Find where the given text appears and provide that cell's center as (X, Y) coordinate. 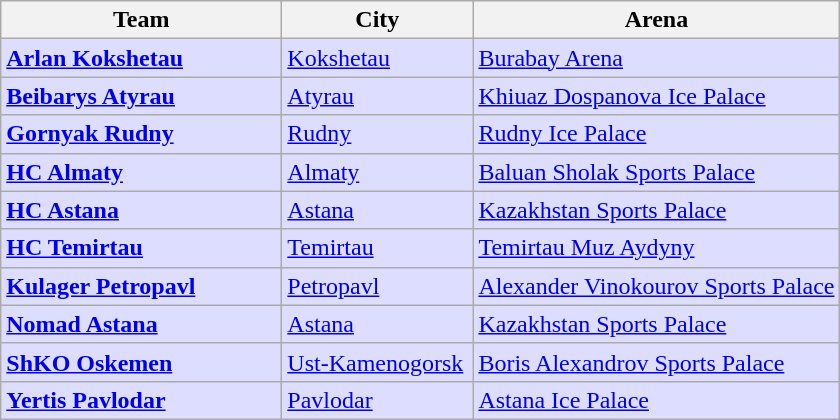
Kokshetau (378, 58)
Kulager Petropavl (142, 286)
Yertis Pavlodar (142, 400)
Nomad Astana (142, 324)
Alexander Vinokourov Sports Palace (656, 286)
Baluan Sholak Sports Palace (656, 172)
Arena (656, 20)
Astana Ice Palace (656, 400)
Team (142, 20)
Rudny Ice Palace (656, 134)
HC Astana (142, 210)
Pavlodar (378, 400)
HC Almaty (142, 172)
Temirtau Muz Aydyny (656, 248)
City (378, 20)
Petropavl (378, 286)
HC Temirtau (142, 248)
Arlan Kokshetau (142, 58)
Almaty (378, 172)
Ust-Kamenogorsk (378, 362)
Khiuaz Dospanova Ice Palace (656, 96)
Gornyak Rudny (142, 134)
ShKO Oskemen (142, 362)
Atyrau (378, 96)
Rudny (378, 134)
Burabay Arena (656, 58)
Beibarys Atyrau (142, 96)
Temirtau (378, 248)
Boris Alexandrov Sports Palace (656, 362)
